Extract the [X, Y] coordinate from the center of the cell holding the provided text.  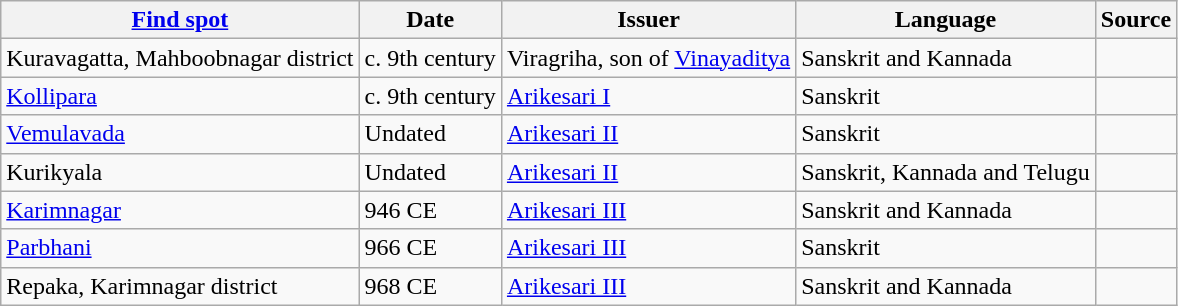
Sanskrit, Kannada and Telugu [946, 172]
966 CE [430, 248]
946 CE [430, 210]
Parbhani [180, 248]
Source [1136, 20]
Language [946, 20]
Kollipara [180, 96]
Viragriha, son of Vinayaditya [648, 58]
Issuer [648, 20]
Repaka, Karimnagar district [180, 286]
Karimnagar [180, 210]
Vemulavada [180, 134]
Kurikyala [180, 172]
968 CE [430, 286]
Kuravagatta, Mahboobnagar district [180, 58]
Arikesari I [648, 96]
Date [430, 20]
Find spot [180, 20]
